Return the [X, Y] coordinate for the center point of the cell that contains the specified text.  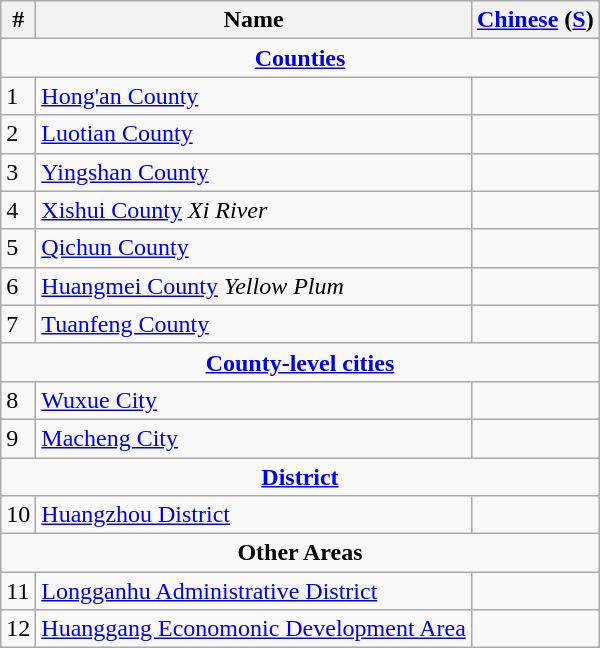
Counties [300, 58]
12 [18, 629]
11 [18, 591]
9 [18, 438]
County-level cities [300, 362]
6 [18, 286]
Qichun County [254, 248]
1 [18, 96]
7 [18, 324]
4 [18, 210]
Huangmei County Yellow Plum [254, 286]
Luotian County [254, 134]
Macheng City [254, 438]
Tuanfeng County [254, 324]
Name [254, 20]
Hong'an County [254, 96]
Other Areas [300, 553]
Huangzhou District [254, 515]
Chinese (S) [535, 20]
2 [18, 134]
# [18, 20]
Yingshan County [254, 172]
Xishui County Xi River [254, 210]
3 [18, 172]
10 [18, 515]
Longganhu Administrative District [254, 591]
Wuxue City [254, 400]
5 [18, 248]
Huanggang Economonic Development Area [254, 629]
District [300, 477]
8 [18, 400]
